Detect which cell encompasses the target text, then output its [X, Y] center coordinate. 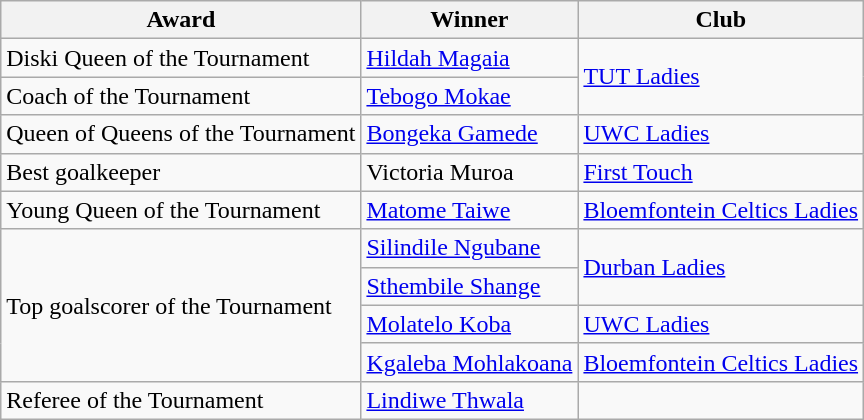
Victoria Muroa [470, 172]
Hildah Magaia [470, 58]
Sthembile Shange [470, 286]
Winner [470, 20]
Durban Ladies [721, 267]
Young Queen of the Tournament [181, 210]
Molatelo Koba [470, 324]
First Touch [721, 172]
Kgaleba Mohlakoana [470, 362]
Award [181, 20]
Diski Queen of the Tournament [181, 58]
TUT Ladies [721, 77]
Referee of the Tournament [181, 400]
Club [721, 20]
Bongeka Gamede [470, 134]
Queen of Queens of the Tournament [181, 134]
Lindiwe Thwala [470, 400]
Matome Taiwe [470, 210]
Top goalscorer of the Tournament [181, 305]
Coach of the Tournament [181, 96]
Best goalkeeper [181, 172]
Tebogo Mokae [470, 96]
Silindile Ngubane [470, 248]
